Search for the cell housing the specified text and yield its [X, Y] center coordinate. 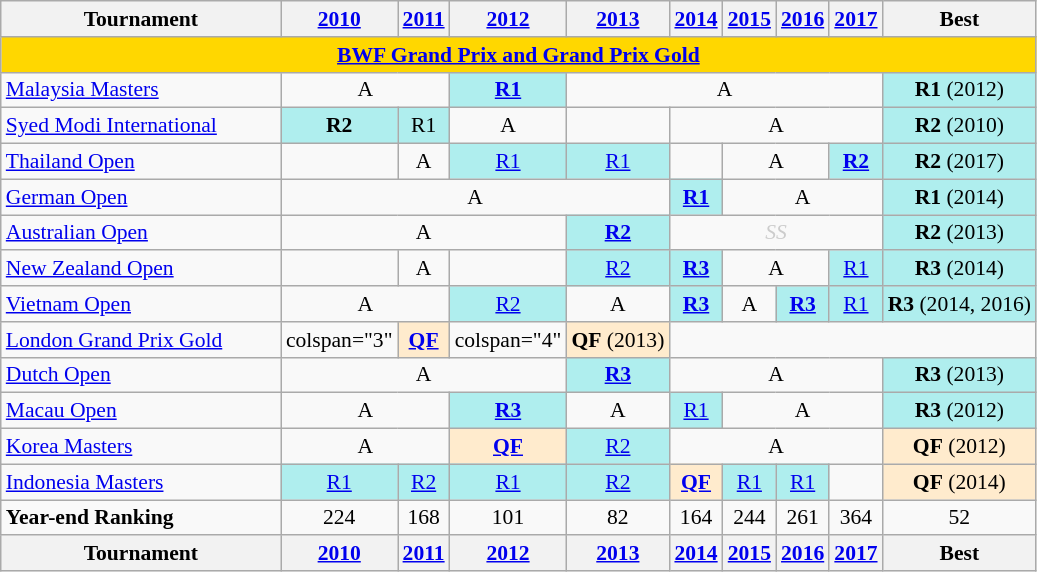
Year-end Ranking [141, 518]
Macau Open [141, 411]
QF (2012) [960, 447]
Syed Modi International [141, 126]
BWF Grand Prix and Grand Prix Gold [518, 55]
German Open [141, 197]
Korea Masters [141, 447]
168 [424, 518]
82 [618, 518]
R3 (2012) [960, 411]
224 [340, 518]
R2 (2010) [960, 126]
R3 (2014) [960, 269]
R2 (2017) [960, 162]
261 [802, 518]
colspan="3" [340, 340]
colspan="4" [508, 340]
R2 (2013) [960, 233]
Australian Open [141, 233]
QF (2014) [960, 482]
Dutch Open [141, 375]
SS [776, 233]
Malaysia Masters [141, 90]
52 [960, 518]
R1 (2012) [960, 90]
364 [856, 518]
R3 (2013) [960, 375]
Vietnam Open [141, 304]
London Grand Prix Gold [141, 340]
Thailand Open [141, 162]
QF (2013) [618, 340]
164 [696, 518]
R1 (2014) [960, 197]
R3 (2014, 2016) [960, 304]
New Zealand Open [141, 269]
101 [508, 518]
Indonesia Masters [141, 482]
244 [750, 518]
